Scan for the cell matching the given text and deliver its (X, Y) coordinate at center. 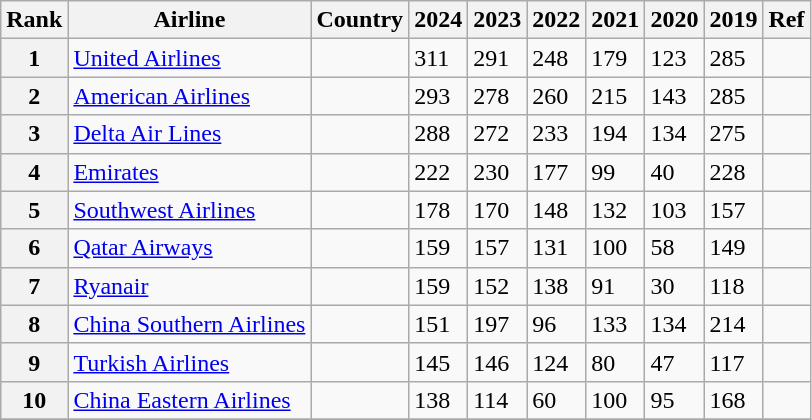
168 (734, 400)
228 (734, 172)
40 (674, 172)
123 (674, 58)
133 (616, 324)
145 (438, 362)
9 (34, 362)
117 (734, 362)
178 (438, 210)
80 (616, 362)
Ryanair (190, 286)
2022 (556, 20)
China Eastern Airlines (190, 400)
2 (34, 96)
151 (438, 324)
179 (616, 58)
1 (34, 58)
Qatar Airways (190, 248)
95 (674, 400)
114 (498, 400)
5 (34, 210)
China Southern Airlines (190, 324)
194 (616, 134)
215 (616, 96)
7 (34, 286)
Emirates (190, 172)
3 (34, 134)
2024 (438, 20)
91 (616, 286)
103 (674, 210)
272 (498, 134)
278 (498, 96)
124 (556, 362)
132 (616, 210)
58 (674, 248)
60 (556, 400)
Country (360, 20)
152 (498, 286)
288 (438, 134)
Delta Air Lines (190, 134)
149 (734, 248)
10 (34, 400)
2019 (734, 20)
4 (34, 172)
2023 (498, 20)
2021 (616, 20)
248 (556, 58)
170 (498, 210)
214 (734, 324)
Southwest Airlines (190, 210)
222 (438, 172)
291 (498, 58)
United Airlines (190, 58)
148 (556, 210)
99 (616, 172)
143 (674, 96)
230 (498, 172)
2020 (674, 20)
118 (734, 286)
233 (556, 134)
Airline (190, 20)
293 (438, 96)
American Airlines (190, 96)
47 (674, 362)
Rank (34, 20)
131 (556, 248)
177 (556, 172)
260 (556, 96)
275 (734, 134)
6 (34, 248)
Ref (786, 20)
311 (438, 58)
Turkish Airlines (190, 362)
8 (34, 324)
30 (674, 286)
146 (498, 362)
197 (498, 324)
96 (556, 324)
